Identify which cell holds the provided text, then report its (X, Y) central coordinate. 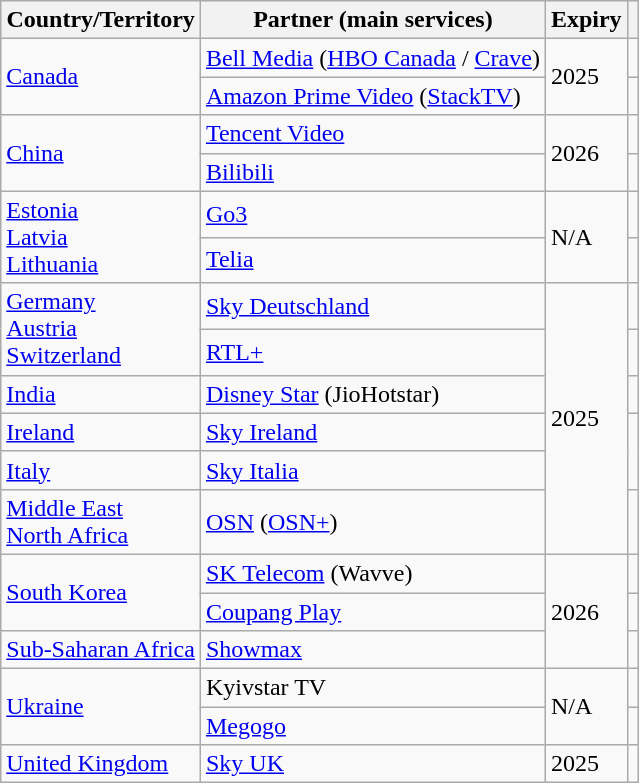
China (101, 153)
GermanyAustriaSwitzerland (101, 329)
Bell Media (HBO Canada / Crave) (372, 58)
Ireland (101, 432)
Sub-Saharan Africa (101, 650)
Ukraine (101, 707)
Tencent Video (372, 134)
India (101, 394)
Disney Star (JioHotstar) (372, 394)
South Korea (101, 592)
Coupang Play (372, 611)
OSN (OSN+) (372, 522)
RTL+ (372, 352)
Sky Ireland (372, 432)
Kyivstar TV (372, 688)
Megogo (372, 726)
Country/Territory (101, 20)
Telia (372, 260)
Showmax (372, 650)
Partner (main services) (372, 20)
Sky Italia (372, 470)
Canada (101, 77)
Expiry (586, 20)
Go3 (372, 214)
United Kingdom (101, 764)
Italy (101, 470)
SK Telecom (Wavve) (372, 573)
Bilibili (372, 172)
EstoniaLatviaLithuania (101, 237)
Sky UK (372, 764)
Middle EastNorth Africa (101, 522)
Amazon Prime Video (StackTV) (372, 96)
Sky Deutschland (372, 306)
